Provide the (X, Y) coordinate of the cell's center where the given text is located.  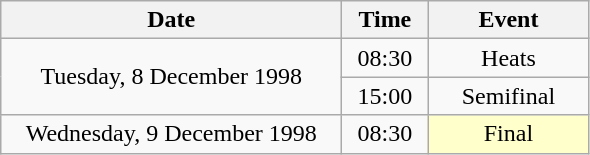
Time (385, 20)
Tuesday, 8 December 1998 (172, 77)
Date (172, 20)
Event (508, 20)
Semifinal (508, 96)
15:00 (385, 96)
Heats (508, 58)
Wednesday, 9 December 1998 (172, 134)
Final (508, 134)
